Determine the [x, y] coordinate at the center of the cell enclosing the given text.  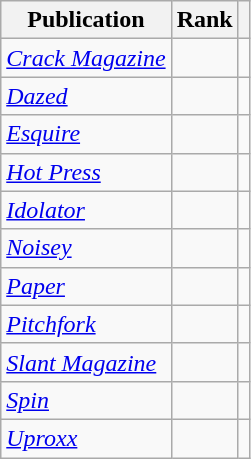
Rank [204, 20]
Idolator [86, 210]
Noisey [86, 248]
Dazed [86, 96]
Pitchfork [86, 324]
Publication [86, 20]
Hot Press [86, 172]
Spin [86, 400]
Crack Magazine [86, 58]
Slant Magazine [86, 362]
Paper [86, 286]
Esquire [86, 134]
Uproxx [86, 438]
